Provide the [X, Y] coordinate of the cell's center where the given text is located.  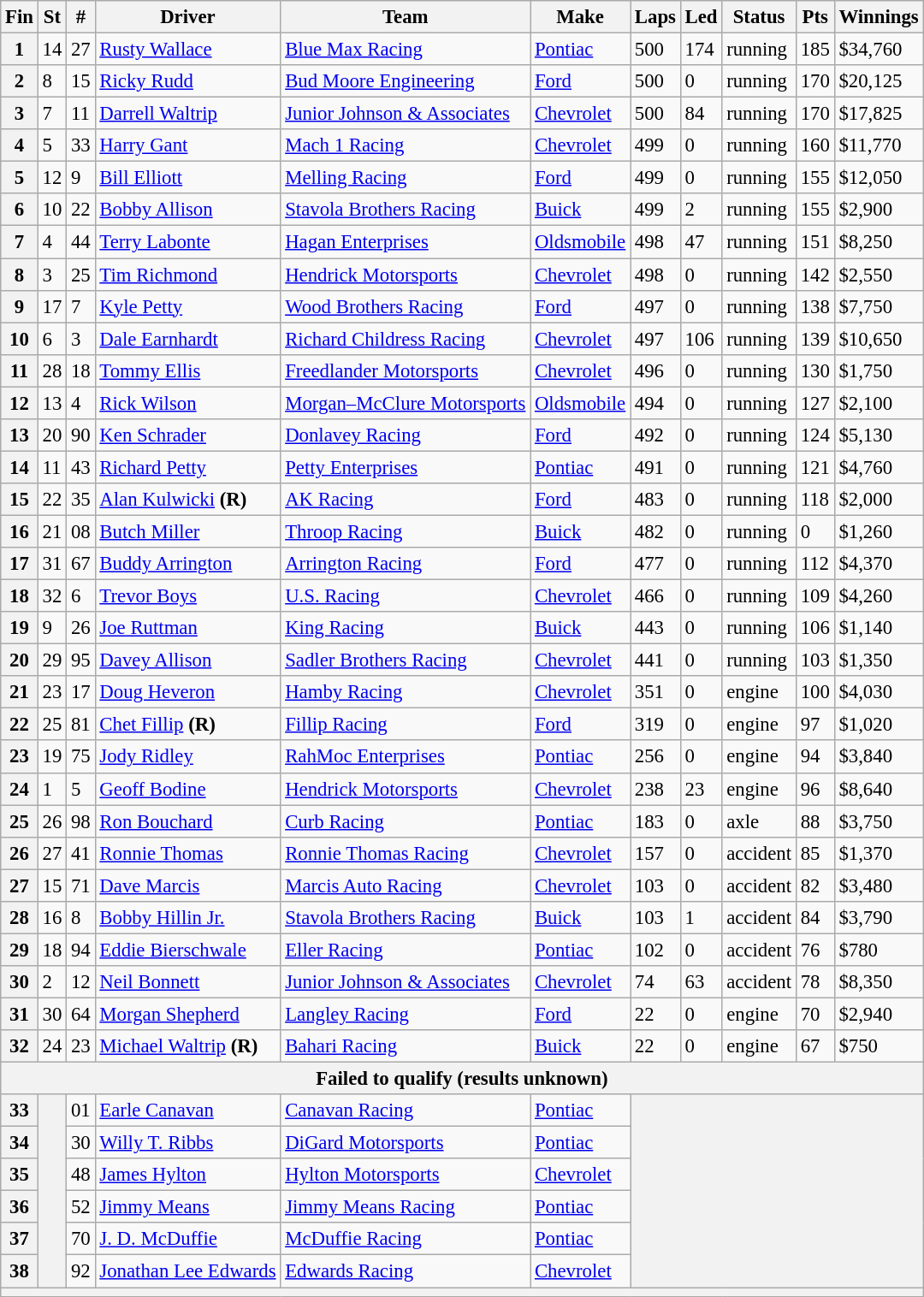
441 [655, 660]
Willy T. Ribbs [188, 1143]
477 [655, 564]
$8,350 [879, 982]
Langley Racing [406, 1014]
Hylton Motorsports [406, 1175]
Eller Racing [406, 950]
491 [655, 467]
$11,770 [879, 145]
Darrell Waltrip [188, 114]
08 [80, 531]
185 [814, 50]
Butch Miller [188, 531]
75 [80, 757]
$2,550 [879, 275]
96 [814, 789]
AK Racing [406, 500]
157 [655, 853]
109 [814, 596]
Ron Bouchard [188, 821]
121 [814, 467]
Geoff Bodine [188, 789]
44 [80, 242]
Michael Waltrip (R) [188, 1046]
Led [702, 17]
Joe Ruttman [188, 628]
Richard Childress Racing [406, 339]
Donlavey Racing [406, 435]
142 [814, 275]
81 [80, 725]
$8,640 [879, 789]
95 [80, 660]
256 [655, 757]
$4,760 [879, 467]
34 [20, 1143]
Marcis Auto Racing [406, 885]
48 [80, 1175]
92 [80, 1271]
102 [655, 950]
100 [814, 692]
63 [702, 982]
Canavan Racing [406, 1110]
482 [655, 531]
494 [655, 403]
Jonathan Lee Edwards [188, 1271]
$8,250 [879, 242]
Ronnie Thomas Racing [406, 853]
112 [814, 564]
Petty Enterprises [406, 467]
$12,050 [879, 178]
Driver [188, 17]
Rick Wilson [188, 403]
$780 [879, 950]
Bahari Racing [406, 1046]
McDuffie Racing [406, 1240]
$2,940 [879, 1014]
98 [80, 821]
47 [702, 242]
319 [655, 725]
Blue Max Racing [406, 50]
DiGard Motorsports [406, 1143]
174 [702, 50]
James Hylton [188, 1175]
Mach 1 Racing [406, 145]
Arrington Racing [406, 564]
90 [80, 435]
Morgan–McClure Motorsports [406, 403]
Terry Labonte [188, 242]
Dale Earnhardt [188, 339]
Throop Racing [406, 531]
$3,840 [879, 757]
Eddie Bierschwale [188, 950]
$2,000 [879, 500]
Fin [20, 17]
71 [80, 885]
$7,750 [879, 306]
Jimmy Means Racing [406, 1207]
# [80, 17]
$1,370 [879, 853]
Harry Gant [188, 145]
76 [814, 950]
Tim Richmond [188, 275]
492 [655, 435]
Chet Fillip (R) [188, 725]
J. D. McDuffie [188, 1240]
$34,760 [879, 50]
Bill Elliott [188, 178]
151 [814, 242]
118 [814, 500]
Kyle Petty [188, 306]
Jimmy Means [188, 1207]
Ricky Rudd [188, 81]
139 [814, 339]
Hamby Racing [406, 692]
Doug Heveron [188, 692]
Buddy Arrington [188, 564]
78 [814, 982]
Hagan Enterprises [406, 242]
Rusty Wallace [188, 50]
$4,370 [879, 564]
351 [655, 692]
97 [814, 725]
238 [655, 789]
$4,030 [879, 692]
Wood Brothers Racing [406, 306]
496 [655, 370]
Neil Bonnett [188, 982]
Bobby Hillin Jr. [188, 918]
St [51, 17]
Pts [814, 17]
Morgan Shepherd [188, 1014]
Melling Racing [406, 178]
Davey Allison [188, 660]
127 [814, 403]
$1,140 [879, 628]
41 [80, 853]
$1,350 [879, 660]
43 [80, 467]
$20,125 [879, 81]
$1,020 [879, 725]
Trevor Boys [188, 596]
Jody Ridley [188, 757]
Make [580, 17]
King Racing [406, 628]
$5,130 [879, 435]
85 [814, 853]
88 [814, 821]
Bobby Allison [188, 210]
483 [655, 500]
443 [655, 628]
124 [814, 435]
36 [20, 1207]
Richard Petty [188, 467]
$3,750 [879, 821]
Bud Moore Engineering [406, 81]
Failed to qualify (results unknown) [462, 1079]
Winnings [879, 17]
74 [655, 982]
64 [80, 1014]
Ronnie Thomas [188, 853]
RahMoc Enterprises [406, 757]
Dave Marcis [188, 885]
Freedlander Motorsports [406, 370]
$3,480 [879, 885]
$4,260 [879, 596]
Status [759, 17]
Sadler Brothers Racing [406, 660]
Ken Schrader [188, 435]
$1,260 [879, 531]
Team [406, 17]
$2,900 [879, 210]
$1,750 [879, 370]
U.S. Racing [406, 596]
37 [20, 1240]
$2,100 [879, 403]
Edwards Racing [406, 1271]
130 [814, 370]
$10,650 [879, 339]
Curb Racing [406, 821]
Laps [655, 17]
38 [20, 1271]
138 [814, 306]
Earle Canavan [188, 1110]
axle [759, 821]
82 [814, 885]
Alan Kulwicki (R) [188, 500]
Tommy Ellis [188, 370]
52 [80, 1207]
160 [814, 145]
$750 [879, 1046]
466 [655, 596]
01 [80, 1110]
$17,825 [879, 114]
Fillip Racing [406, 725]
$3,790 [879, 918]
183 [655, 821]
